From the cell containing the given text, extract its center point as [x, y] coordinate. 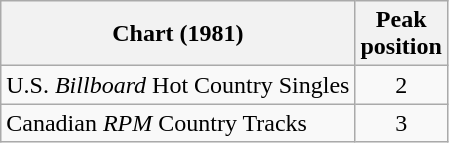
U.S. Billboard Hot Country Singles [178, 85]
Peakposition [401, 34]
Canadian RPM Country Tracks [178, 123]
Chart (1981) [178, 34]
3 [401, 123]
2 [401, 85]
